Extract the (X, Y) coordinate from the center of the cell holding the provided text.  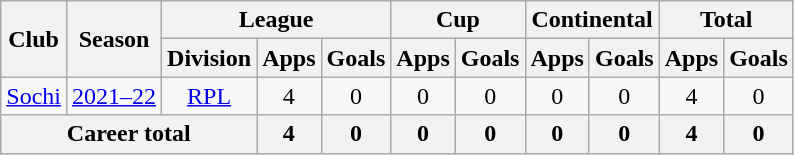
League (276, 20)
Sochi (34, 96)
Club (34, 39)
Cup (458, 20)
RPL (210, 96)
Career total (129, 134)
Continental (592, 20)
Division (210, 58)
2021–22 (114, 96)
Season (114, 39)
Total (726, 20)
